Locate the cell with the specified text and output its (x, y) center coordinate. 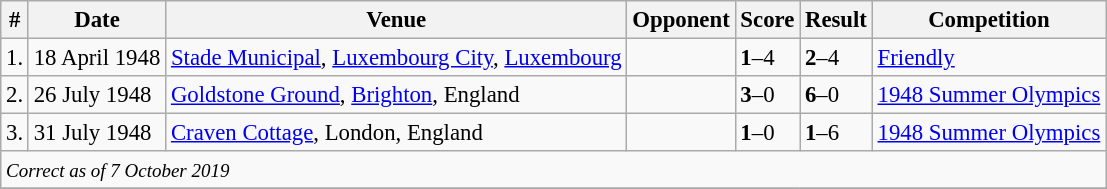
Opponent (681, 20)
Venue (396, 20)
Goldstone Ground, Brighton, England (396, 95)
Friendly (988, 58)
1. (15, 58)
31 July 1948 (96, 133)
3–0 (768, 95)
3. (15, 133)
2. (15, 95)
# (15, 20)
1–4 (768, 58)
2–4 (836, 58)
Correct as of 7 October 2019 (554, 170)
Score (768, 20)
Craven Cottage, London, England (396, 133)
Competition (988, 20)
Date (96, 20)
26 July 1948 (96, 95)
Stade Municipal, Luxembourg City, Luxembourg (396, 58)
6–0 (836, 95)
Result (836, 20)
1–6 (836, 133)
1–0 (768, 133)
18 April 1948 (96, 58)
